Find where the given text appears and provide that cell's center as (X, Y) coordinate. 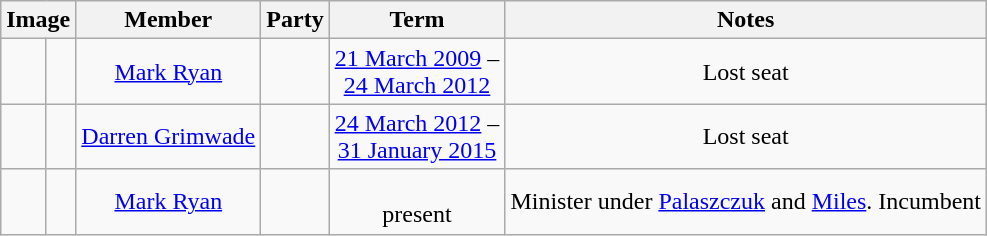
Minister under Palaszczuk and Miles. Incumbent (746, 202)
Member (168, 20)
Term (417, 20)
21 March 2009 – 24 March 2012 (417, 72)
Party (295, 20)
Image (38, 20)
24 March 2012 – 31 January 2015 (417, 136)
present (417, 202)
Notes (746, 20)
Darren Grimwade (168, 136)
